From the cell containing the given text, extract its center point as (X, Y) coordinate. 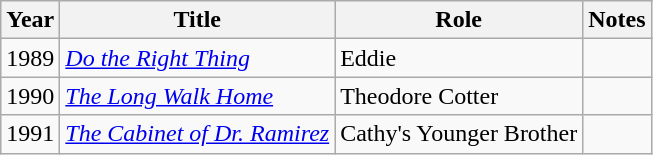
The Cabinet of Dr. Ramirez (198, 134)
Year (30, 20)
1991 (30, 134)
Title (198, 20)
Role (459, 20)
Cathy's Younger Brother (459, 134)
1989 (30, 58)
Do the Right Thing (198, 58)
1990 (30, 96)
Theodore Cotter (459, 96)
Eddie (459, 58)
The Long Walk Home (198, 96)
Notes (617, 20)
